Scan for the cell matching the given text and deliver its (X, Y) coordinate at center. 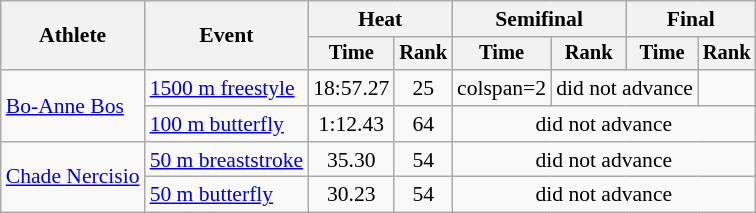
1500 m freestyle (227, 88)
35.30 (351, 160)
Bo-Anne Bos (73, 106)
50 m breaststroke (227, 160)
64 (423, 124)
100 m butterfly (227, 124)
Semifinal (539, 19)
Chade Nercisio (73, 178)
25 (423, 88)
colspan=2 (502, 88)
1:12.43 (351, 124)
50 m butterfly (227, 195)
Final (690, 19)
30.23 (351, 195)
18:57.27 (351, 88)
Heat (380, 19)
Event (227, 36)
Athlete (73, 36)
